Capture the cell that displays the provided text and extract its [x, y] central coordinate. 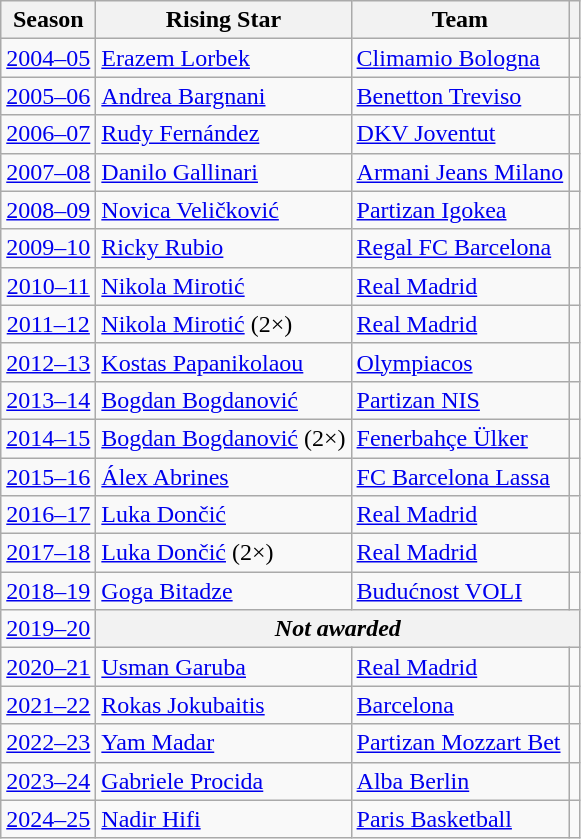
Goga Bitadze [224, 591]
2004–05 [48, 58]
Rokas Jokubaitis [224, 705]
Rudy Fernández [224, 134]
2008–09 [48, 210]
Bogdan Bogdanović [224, 400]
2021–22 [48, 705]
Barcelona [460, 705]
2009–10 [48, 248]
Nikola Mirotić [224, 286]
Partizan Igokea [460, 210]
DKV Joventut [460, 134]
2015–16 [48, 477]
Benetton Treviso [460, 96]
Fenerbahçe Ülker [460, 438]
Novica Veličković [224, 210]
Kostas Papanikolaou [224, 362]
Luka Dončić [224, 515]
2018–19 [48, 591]
2011–12 [48, 324]
Partizan NIS [460, 400]
Nadir Hifi [224, 819]
Team [460, 20]
Gabriele Procida [224, 781]
2005–06 [48, 96]
Not awarded [338, 629]
Álex Abrines [224, 477]
Nikola Mirotić (2×) [224, 324]
Season [48, 20]
2013–14 [48, 400]
2007–08 [48, 172]
2006–07 [48, 134]
Andrea Bargnani [224, 96]
2014–15 [48, 438]
2017–18 [48, 553]
2019–20 [48, 629]
Rising Star [224, 20]
2023–24 [48, 781]
Bogdan Bogdanović (2×) [224, 438]
2022–23 [48, 743]
Alba Berlin [460, 781]
Danilo Gallinari [224, 172]
Olympiacos [460, 362]
Erazem Lorbek [224, 58]
2016–17 [48, 515]
Paris Basketball [460, 819]
Yam Madar [224, 743]
2010–11 [48, 286]
Partizan Mozzart Bet [460, 743]
2020–21 [48, 667]
2024–25 [48, 819]
FC Barcelona Lassa [460, 477]
Climamio Bologna [460, 58]
Luka Dončić (2×) [224, 553]
Regal FC Barcelona [460, 248]
Ricky Rubio [224, 248]
Armani Jeans Milano [460, 172]
Usman Garuba [224, 667]
Budućnost VOLI [460, 591]
2012–13 [48, 362]
